Pinpoint the cell where the given text exists, returning its [x, y] midpoint coordinate. 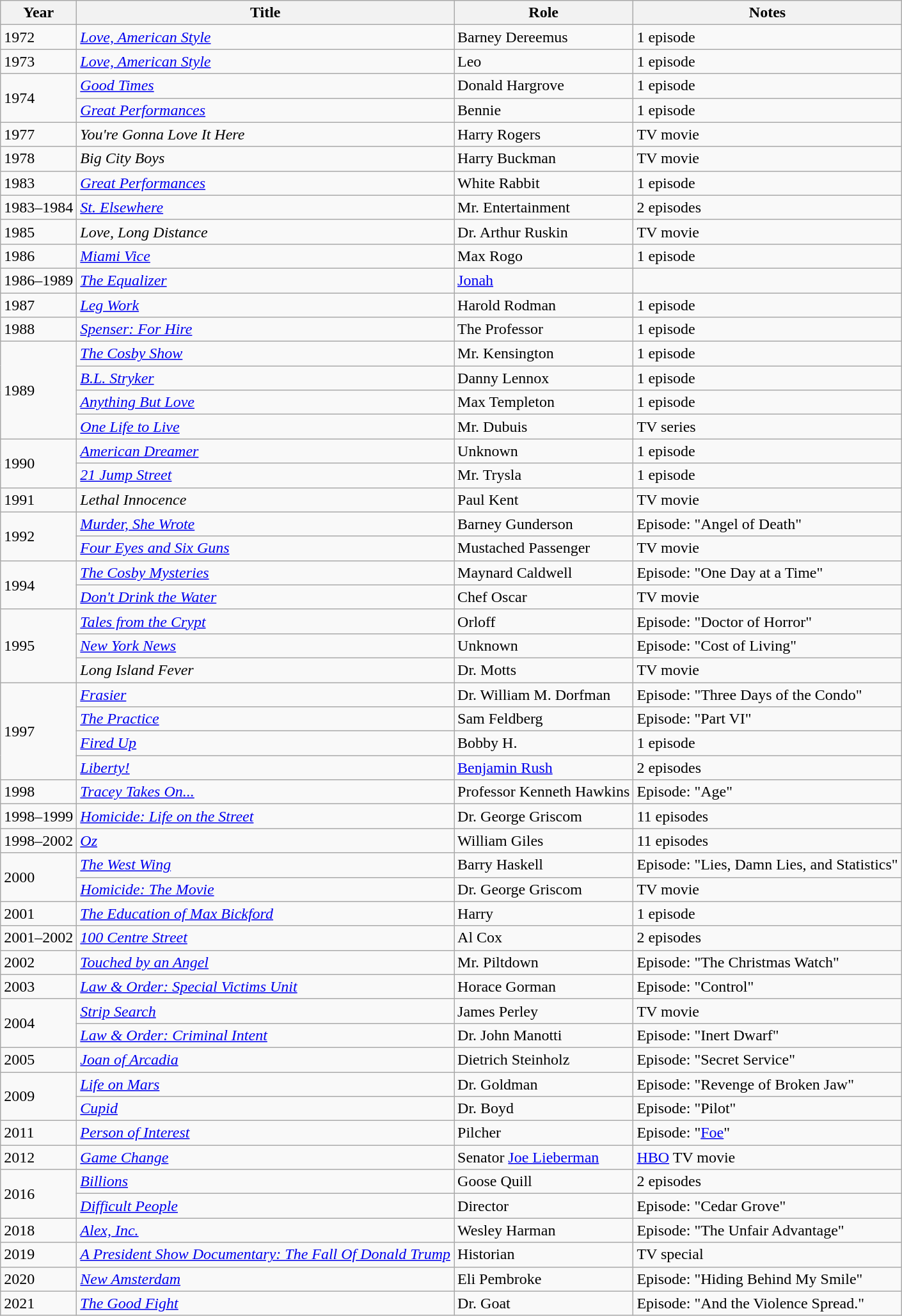
The Professor [544, 329]
2001–2002 [38, 938]
1974 [38, 98]
Barry Haskell [544, 865]
Episode: "The Christmas Watch" [768, 962]
Wesley Harman [544, 1230]
1997 [38, 731]
Episode: "One Day at a Time" [768, 573]
Dietrich Steinholz [544, 1059]
21 Jump Street [265, 475]
Year [38, 13]
1986 [38, 256]
Dr. Motts [544, 670]
Mr. Kensington [544, 354]
Episode: "Hiding Behind My Smile" [768, 1279]
Episode: "Lies, Damn Lies, and Statistics" [768, 865]
TV special [768, 1255]
Harry Rogers [544, 134]
HBO TV movie [768, 1157]
1994 [38, 585]
1986–1989 [38, 280]
A President Show Documentary: The Fall Of Donald Trump [265, 1255]
Leg Work [265, 305]
Bennie [544, 110]
Homicide: Life on the Street [265, 816]
Liberty! [265, 768]
Mr. Dubuis [544, 427]
The Cosby Mysteries [265, 573]
Difficult People [265, 1206]
American Dreamer [265, 451]
Episode: "Foe" [768, 1133]
The Cosby Show [265, 354]
2018 [38, 1230]
Harry Buckman [544, 159]
1983 [38, 183]
Spenser: For Hire [265, 329]
2020 [38, 1279]
Episode: "Doctor of Horror" [768, 621]
Tales from the Crypt [265, 621]
Title [265, 13]
Joan of Arcadia [265, 1059]
1990 [38, 463]
Life on Mars [265, 1084]
Episode: "Pilot" [768, 1109]
Al Cox [544, 938]
Episode: "Cedar Grove" [768, 1206]
1987 [38, 305]
One Life to Live [265, 427]
Horace Gorman [544, 987]
Strip Search [265, 1011]
B.L. Stryker [265, 378]
Episode: "The Unfair Advantage" [768, 1230]
Law & Order: Criminal Intent [265, 1035]
Mr. Piltdown [544, 962]
Episode: "Angel of Death" [768, 524]
Murder, She Wrote [265, 524]
Barney Dereemus [544, 37]
Historian [544, 1255]
Max Rogo [544, 256]
St. Elsewhere [265, 207]
Episode: "Inert Dwarf" [768, 1035]
Dr. Goldman [544, 1084]
1983–1984 [38, 207]
Law & Order: Special Victims Unit [265, 987]
1989 [38, 390]
2001 [38, 914]
2003 [38, 987]
Dr. Arthur Ruskin [544, 232]
New York News [265, 646]
Goose Quill [544, 1182]
Alex, Inc. [265, 1230]
Dr. Boyd [544, 1109]
Person of Interest [265, 1133]
Miami Vice [265, 256]
Donald Hargrove [544, 86]
The Education of Max Bickford [265, 914]
1985 [38, 232]
1998 [38, 792]
The Practice [265, 719]
1991 [38, 500]
2012 [38, 1157]
Oz [265, 841]
William Giles [544, 841]
2021 [38, 1303]
Senator Joe Lieberman [544, 1157]
Harry [544, 914]
Tracey Takes On... [265, 792]
Good Times [265, 86]
Homicide: The Movie [265, 889]
100 Centre Street [265, 938]
White Rabbit [544, 183]
Lethal Innocence [265, 500]
Love, Long Distance [265, 232]
Max Templeton [544, 402]
The West Wing [265, 865]
Mr. Trysla [544, 475]
Jonah [544, 280]
1992 [38, 536]
You're Gonna Love It Here [265, 134]
Episode: "Part VI" [768, 719]
2019 [38, 1255]
1972 [38, 37]
Chef Oscar [544, 597]
Orloff [544, 621]
TV series [768, 427]
2009 [38, 1097]
2000 [38, 877]
Benjamin Rush [544, 768]
Don't Drink the Water [265, 597]
1995 [38, 646]
Dr. William M. Dorfman [544, 694]
Director [544, 1206]
Episode: "Revenge of Broken Jaw" [768, 1084]
1988 [38, 329]
Danny Lennox [544, 378]
Pilcher [544, 1133]
Dr. Goat [544, 1303]
Frasier [265, 694]
Anything But Love [265, 402]
Fired Up [265, 743]
Mustached Passenger [544, 548]
The Equalizer [265, 280]
Episode: "Control" [768, 987]
Harold Rodman [544, 305]
Leo [544, 61]
Long Island Fever [265, 670]
The Good Fight [265, 1303]
Notes [768, 13]
Eli Pembroke [544, 1279]
Role [544, 13]
Maynard Caldwell [544, 573]
2011 [38, 1133]
Barney Gunderson [544, 524]
2004 [38, 1023]
1973 [38, 61]
2002 [38, 962]
2016 [38, 1194]
Dr. John Manotti [544, 1035]
Cupid [265, 1109]
1998–1999 [38, 816]
James Perley [544, 1011]
Episode: "Three Days of the Condo" [768, 694]
Paul Kent [544, 500]
1998–2002 [38, 841]
Mr. Entertainment [544, 207]
Billions [265, 1182]
Game Change [265, 1157]
Bobby H. [544, 743]
2005 [38, 1059]
1977 [38, 134]
Big City Boys [265, 159]
1978 [38, 159]
Episode: "Secret Service" [768, 1059]
Episode: "And the Violence Spread." [768, 1303]
Sam Feldberg [544, 719]
Professor Kenneth Hawkins [544, 792]
Episode: "Cost of Living" [768, 646]
Episode: "Age" [768, 792]
Touched by an Angel [265, 962]
New Amsterdam [265, 1279]
Four Eyes and Six Guns [265, 548]
